Extract the [x, y] coordinate from the center of the cell holding the provided text.  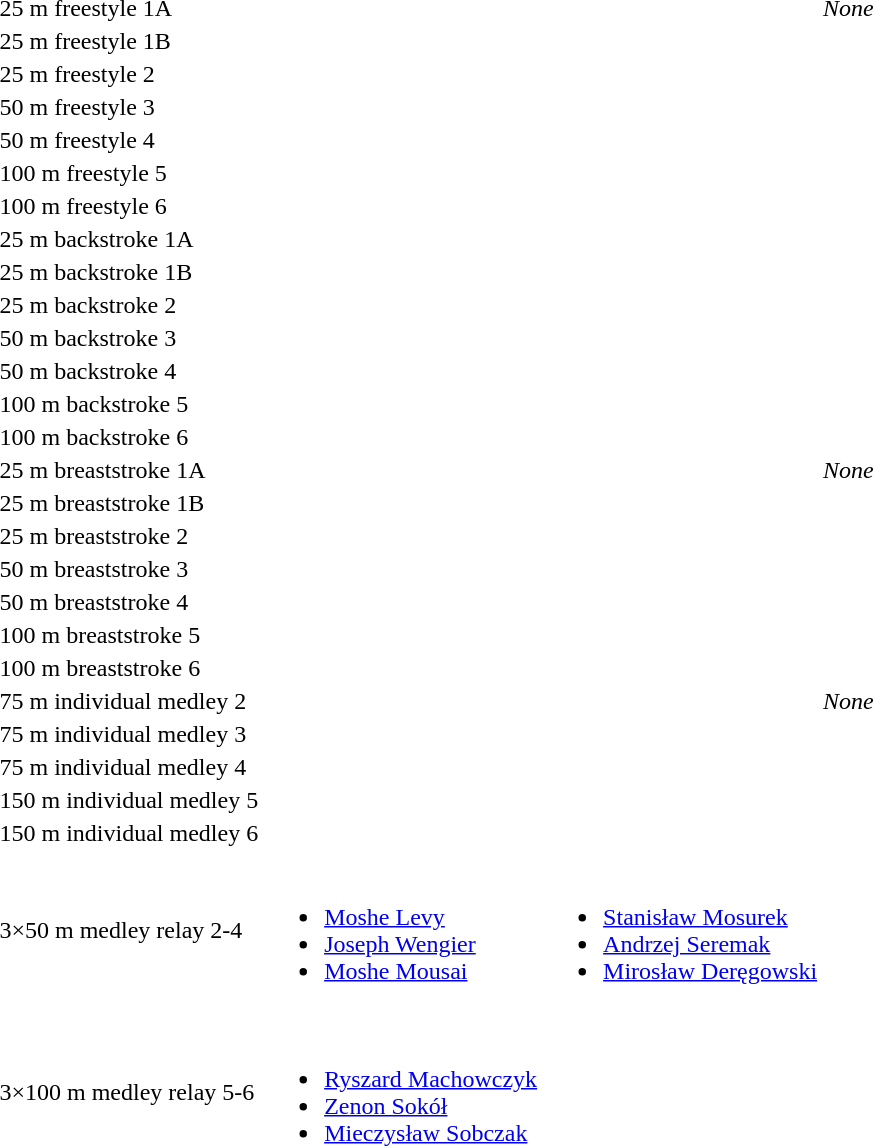
Stanisław MosurekAndrzej SeremakMirosław Deręgowski [680, 930]
Moshe LevyJoseph WengierMoshe Mousai [401, 930]
